Provide the [x, y] coordinate of the cell's center where the given text is located.  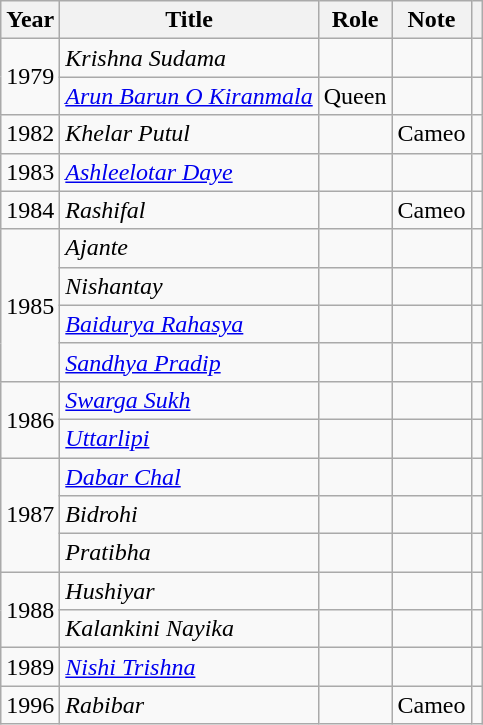
Rashifal [189, 210]
Uttarlipi [189, 438]
1986 [30, 419]
1983 [30, 172]
Baidurya Rahasya [189, 324]
Role [355, 20]
Pratibha [189, 553]
Queen [355, 96]
Nishi Trishna [189, 667]
Hushiyar [189, 591]
1988 [30, 610]
Kalankini Nayika [189, 629]
1996 [30, 705]
Arun Barun O Kiranmala [189, 96]
Nishantay [189, 286]
Note [432, 20]
Title [189, 20]
Bidrohi [189, 515]
Ajante [189, 248]
1985 [30, 305]
Ashleelotar Daye [189, 172]
1979 [30, 77]
Swarga Sukh [189, 400]
Krishna Sudama [189, 58]
1984 [30, 210]
Dabar Chal [189, 477]
Year [30, 20]
1987 [30, 515]
Khelar Putul [189, 134]
Rabibar [189, 705]
1982 [30, 134]
Sandhya Pradip [189, 362]
1989 [30, 667]
